Scan for the cell matching the given text and deliver its [x, y] coordinate at center. 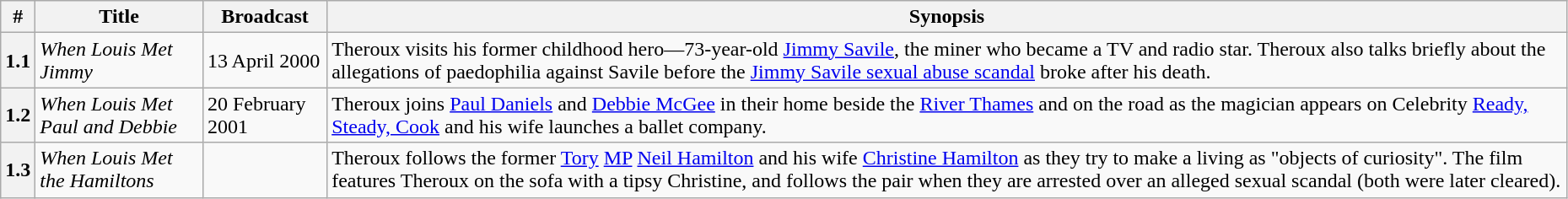
1.1 [19, 61]
1.3 [19, 170]
Title [120, 17]
13 April 2000 [265, 61]
Synopsis [947, 17]
20 February 2001 [265, 115]
Broadcast [265, 17]
When Louis Met Paul and Debbie [120, 115]
When Louis Met the Hamiltons [120, 170]
# [19, 17]
1.2 [19, 115]
When Louis Met Jimmy [120, 61]
